Scan for the cell matching the given text and deliver its [x, y] coordinate at center. 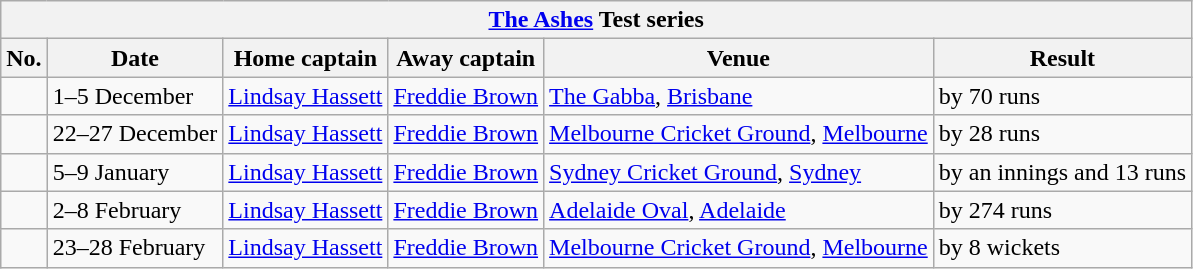
The Gabba, Brisbane [739, 96]
23–28 February [135, 248]
by 70 runs [1062, 96]
by 28 runs [1062, 134]
by an innings and 13 runs [1062, 172]
The Ashes Test series [596, 20]
Venue [739, 58]
22–27 December [135, 134]
Result [1062, 58]
by 8 wickets [1062, 248]
Date [135, 58]
by 274 runs [1062, 210]
2–8 February [135, 210]
Home captain [306, 58]
Adelaide Oval, Adelaide [739, 210]
No. [24, 58]
5–9 January [135, 172]
Away captain [466, 58]
Sydney Cricket Ground, Sydney [739, 172]
1–5 December [135, 96]
